Determine the (x, y) coordinate at the center of the cell enclosing the given text.  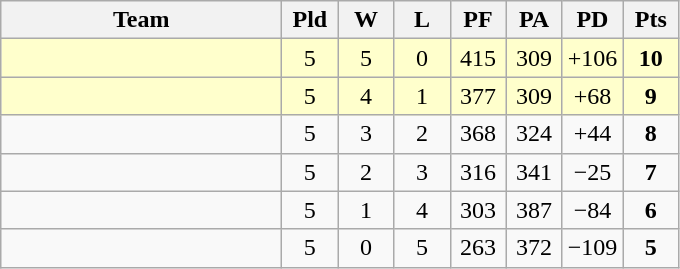
−84 (592, 210)
PA (534, 20)
+106 (592, 58)
324 (534, 134)
W (366, 20)
9 (651, 96)
341 (534, 172)
6 (651, 210)
PD (592, 20)
10 (651, 58)
372 (534, 248)
−109 (592, 248)
377 (478, 96)
−25 (592, 172)
8 (651, 134)
316 (478, 172)
Pld (310, 20)
PF (478, 20)
263 (478, 248)
+44 (592, 134)
Pts (651, 20)
+68 (592, 96)
415 (478, 58)
368 (478, 134)
303 (478, 210)
Team (142, 20)
7 (651, 172)
387 (534, 210)
L (422, 20)
